For the text-containing cell, return its midpoint in (X, Y) coordinate format. 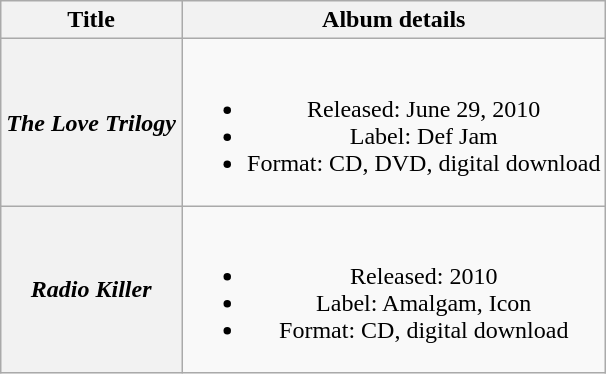
The Love Trilogy (92, 122)
Released: 2010Label: Amalgam, IconFormat: CD, digital download (394, 290)
Album details (394, 20)
Title (92, 20)
Radio Killer (92, 290)
Released: June 29, 2010Label: Def JamFormat: CD, DVD, digital download (394, 122)
